Locate the cell with the specified text and output its [X, Y] center coordinate. 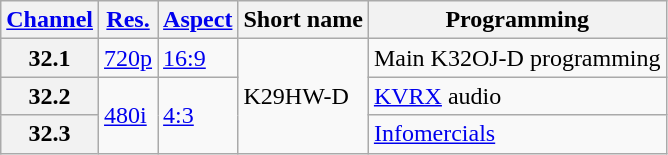
480i [128, 115]
720p [128, 58]
4:3 [198, 115]
Programming [517, 20]
Res. [128, 20]
Infomercials [517, 134]
Main K32OJ-D programming [517, 58]
16:9 [198, 58]
K29HW-D [303, 96]
32.2 [50, 96]
KVRX audio [517, 96]
Channel [50, 20]
32.1 [50, 58]
Aspect [198, 20]
Short name [303, 20]
32.3 [50, 134]
